Locate the cell with the specified text and output its [x, y] center coordinate. 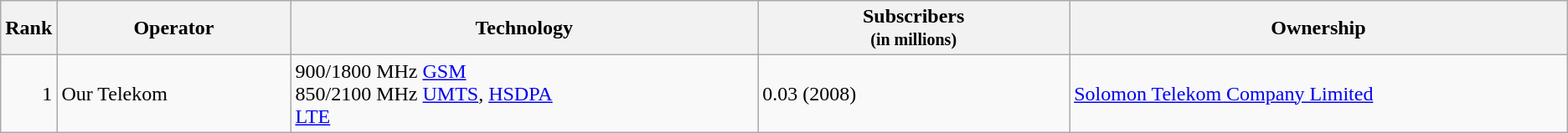
Ownership [1318, 28]
Subscribers(in millions) [914, 28]
0.03 (2008) [914, 94]
900/1800 MHz GSM850/2100 MHz UMTS, HSDPALTE [524, 94]
Rank [28, 28]
Our Telekom [174, 94]
Technology [524, 28]
1 [28, 94]
Solomon Telekom Company Limited [1318, 94]
Operator [174, 28]
